Find where the given text appears and provide that cell's center as [X, Y] coordinate. 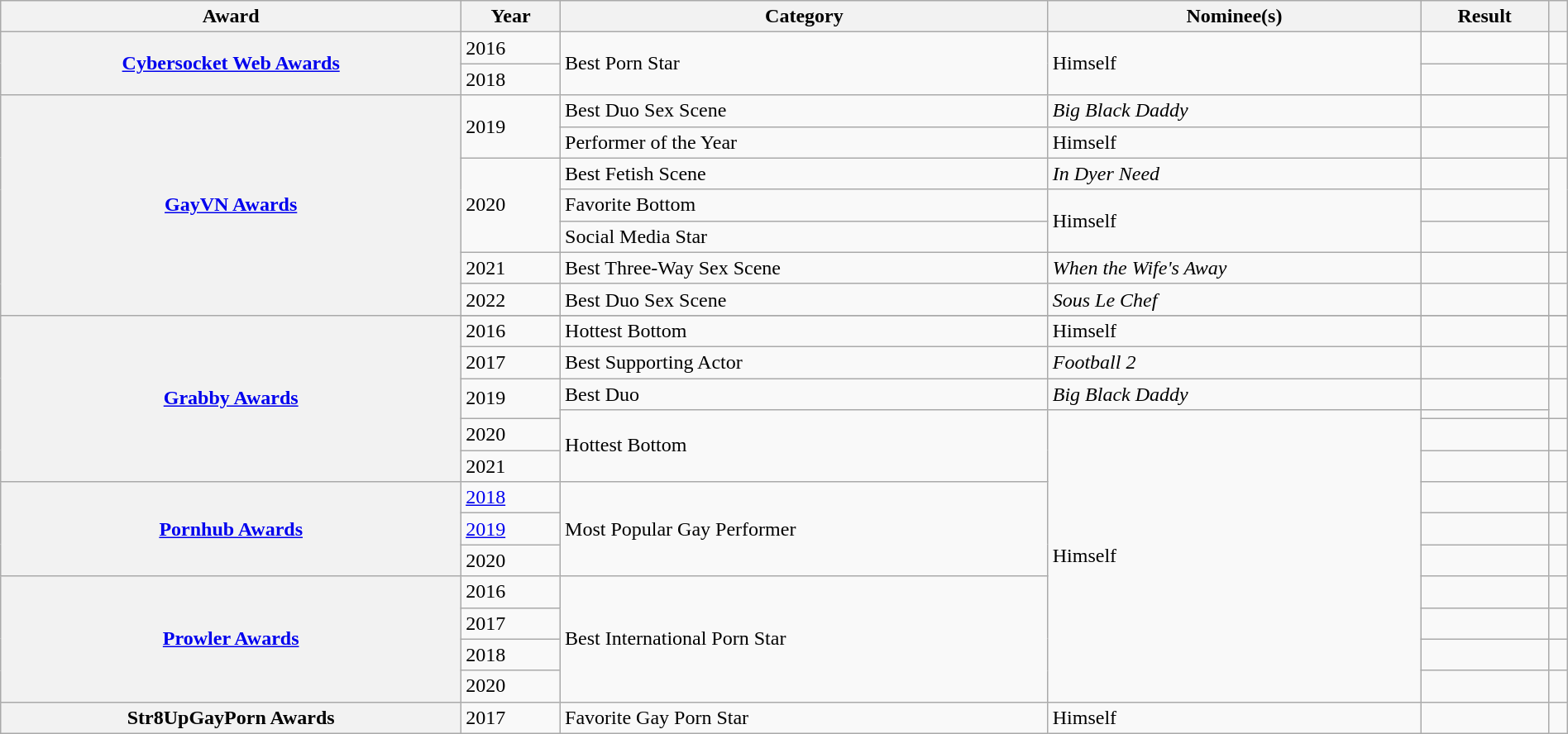
Most Popular Gay Performer [805, 529]
Pornhub Awards [232, 529]
Best Duo [805, 394]
Sous Le Chef [1234, 299]
Best Porn Star [805, 64]
Nominee(s) [1234, 17]
Favorite Gay Porn Star [805, 717]
Str8UpGayPorn Awards [232, 717]
When the Wife's Away [1234, 268]
Social Media Star [805, 236]
Prowler Awards [232, 639]
Year [511, 17]
In Dyer Need [1234, 174]
Performer of the Year [805, 142]
Best Three-Way Sex Scene [805, 268]
Grabby Awards [232, 398]
2022 [511, 299]
Football 2 [1234, 362]
Best Fetish Scene [805, 174]
Favorite Bottom [805, 205]
Award [232, 17]
Cybersocket Web Awards [232, 64]
Category [805, 17]
Best Supporting Actor [805, 362]
Result [1485, 17]
Best International Porn Star [805, 639]
GayVN Awards [232, 205]
